Provide the (x, y) coordinate of the cell's center where the given text is located.  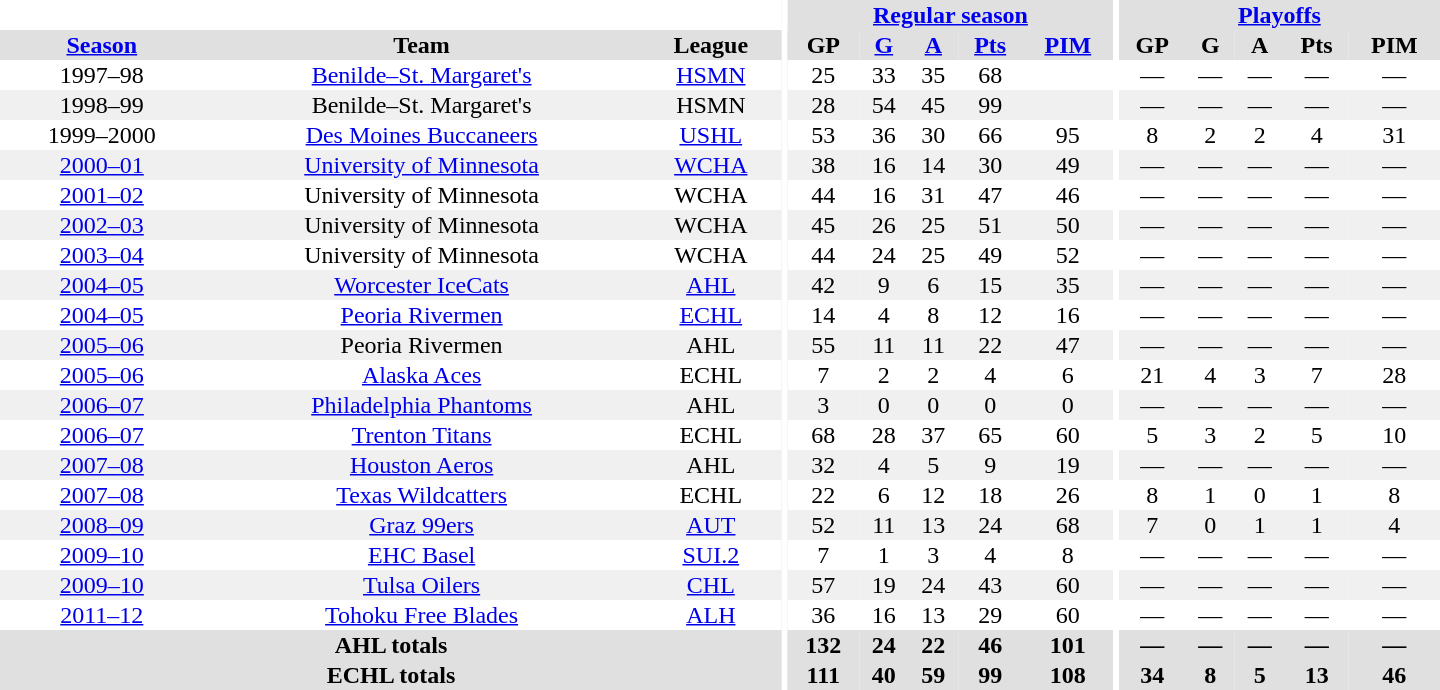
10 (1394, 435)
1999–2000 (102, 135)
34 (1152, 675)
Graz 99ers (422, 525)
38 (824, 165)
33 (884, 75)
Philadelphia Phantoms (422, 405)
42 (824, 285)
CHL (711, 585)
AHL totals (391, 645)
2008–09 (102, 525)
Tulsa Oilers (422, 585)
1998–99 (102, 105)
66 (990, 135)
15 (990, 285)
40 (884, 675)
Des Moines Buccaneers (422, 135)
2001–02 (102, 195)
Playoffs (1280, 15)
59 (934, 675)
43 (990, 585)
Trenton Titans (422, 435)
29 (990, 615)
2003–04 (102, 255)
Team (422, 45)
111 (824, 675)
2011–12 (102, 615)
101 (1068, 645)
ECHL totals (391, 675)
2000–01 (102, 165)
95 (1068, 135)
AUT (711, 525)
21 (1152, 375)
55 (824, 345)
37 (934, 435)
Worcester IceCats (422, 285)
USHL (711, 135)
53 (824, 135)
51 (990, 225)
108 (1068, 675)
57 (824, 585)
Alaska Aces (422, 375)
SUI.2 (711, 555)
54 (884, 105)
Season (102, 45)
Texas Wildcatters (422, 495)
EHC Basel (422, 555)
League (711, 45)
Houston Aeros (422, 465)
132 (824, 645)
ALH (711, 615)
Tohoku Free Blades (422, 615)
65 (990, 435)
32 (824, 465)
50 (1068, 225)
1997–98 (102, 75)
18 (990, 495)
2002–03 (102, 225)
Regular season (951, 15)
